Provide the [x, y] coordinate of the cell's center where the given text is located.  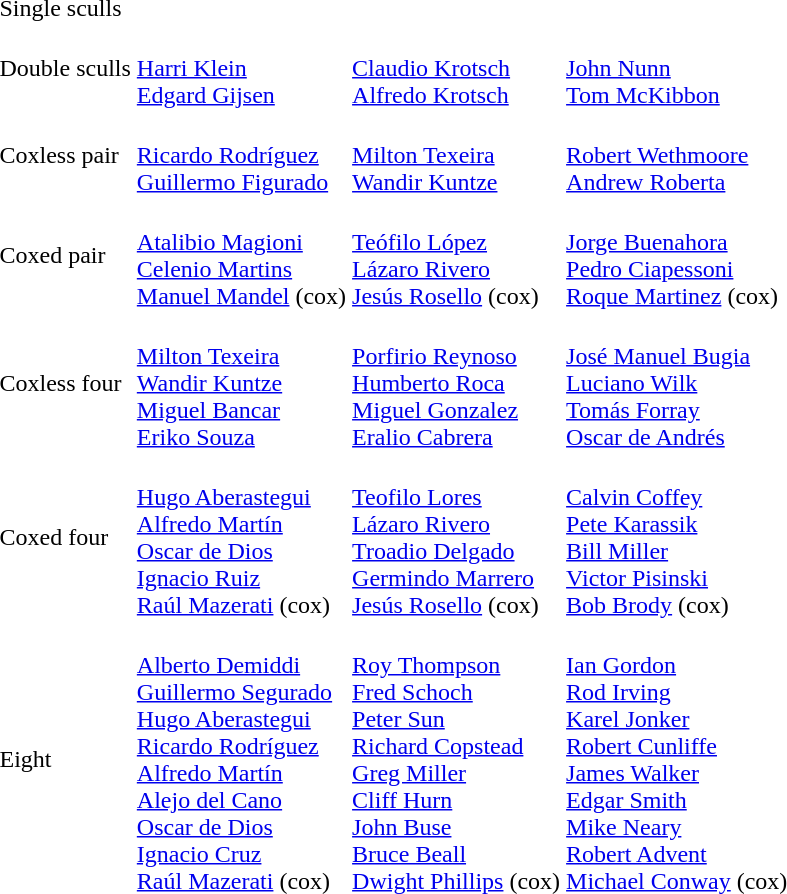
Porfirio ReynosoHumberto RocaMiguel GonzalezEralio Cabrera [456, 383]
Milton TexeiraWandir Kuntze [456, 155]
Harri KleinEdgard Gijsen [241, 68]
Atalibio Magioni Celenio Martins Manuel Mandel (cox) [241, 256]
Teofilo LoresLázaro RiveroTroadio DelgadoGermindo MarreroJesús Rosello (cox) [456, 538]
Claudio KrotschAlfredo Krotsch [456, 68]
Hugo AberasteguiAlfredo MartínOscar de DiosIgnacio RuizRaúl Mazerati (cox) [241, 538]
Teófilo LópezLázaro RiveroJesús Rosello (cox) [456, 256]
Ricardo RodríguezGuillermo Figurado [241, 155]
Milton TexeiraWandir KuntzeMiguel BancarEriko Souza [241, 383]
